From the cell containing the given text, extract its center point as (X, Y) coordinate. 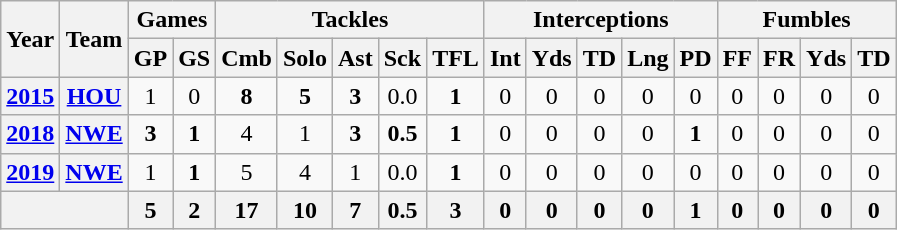
FF (737, 58)
Fumbles (806, 20)
2019 (30, 172)
Solo (304, 58)
Interceptions (600, 20)
Ast (356, 58)
2 (194, 210)
GP (150, 58)
7 (356, 210)
2018 (30, 134)
FR (780, 58)
TFL (456, 58)
10 (304, 210)
Team (94, 39)
Tackles (350, 20)
17 (247, 210)
Games (172, 20)
Int (505, 58)
Sck (402, 58)
8 (247, 96)
PD (696, 58)
Lng (648, 58)
HOU (94, 96)
Year (30, 39)
GS (194, 58)
2015 (30, 96)
Cmb (247, 58)
